Extract the (x, y) coordinate from the center of the cell holding the provided text.  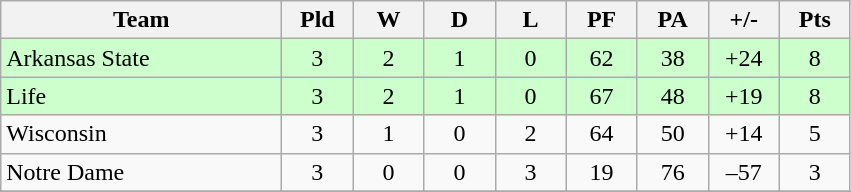
W (388, 20)
50 (672, 134)
76 (672, 172)
38 (672, 58)
48 (672, 96)
Life (142, 96)
+/- (744, 20)
Team (142, 20)
+24 (744, 58)
+14 (744, 134)
Arkansas State (142, 58)
62 (602, 58)
PA (672, 20)
64 (602, 134)
Pts (814, 20)
D (460, 20)
PF (602, 20)
5 (814, 134)
19 (602, 172)
L (530, 20)
Notre Dame (142, 172)
Wisconsin (142, 134)
+19 (744, 96)
Pld (318, 20)
–57 (744, 172)
67 (602, 96)
